Search for the cell housing the specified text and yield its [x, y] center coordinate. 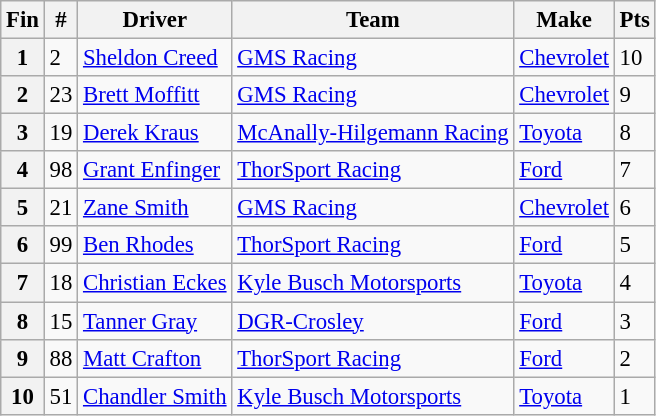
Ben Rhodes [155, 245]
Fin [23, 20]
23 [60, 95]
McAnally-Hilgemann Racing [373, 133]
Chandler Smith [155, 396]
Derek Kraus [155, 133]
15 [60, 321]
21 [60, 208]
Team [373, 20]
Grant Enfinger [155, 170]
Matt Crafton [155, 358]
# [60, 20]
Christian Eckes [155, 283]
Pts [634, 20]
Brett Moffitt [155, 95]
Sheldon Creed [155, 58]
98 [60, 170]
Tanner Gray [155, 321]
51 [60, 396]
Zane Smith [155, 208]
19 [60, 133]
99 [60, 245]
Make [564, 20]
DGR-Crosley [373, 321]
88 [60, 358]
18 [60, 283]
Driver [155, 20]
